Extract the [x, y] coordinate from the center of the cell holding the provided text.  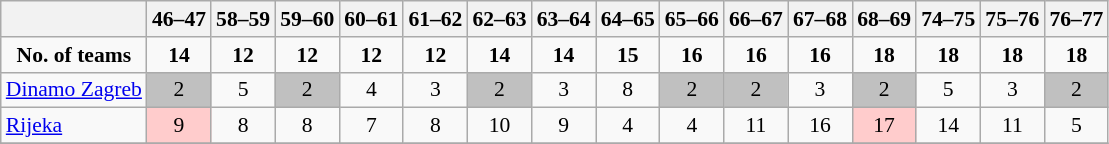
Dinamo Zagreb [74, 90]
61–62 [435, 19]
Rijeka [74, 126]
15 [628, 55]
46–47 [179, 19]
62–63 [499, 19]
7 [371, 126]
74–75 [948, 19]
64–65 [628, 19]
No. of teams [74, 55]
58–59 [243, 19]
17 [884, 126]
10 [499, 126]
75–76 [1012, 19]
59–60 [307, 19]
76–77 [1076, 19]
60–61 [371, 19]
63–64 [564, 19]
67–68 [820, 19]
65–66 [692, 19]
66–67 [756, 19]
68–69 [884, 19]
